Extract the (x, y) coordinate from the center of the cell holding the provided text.  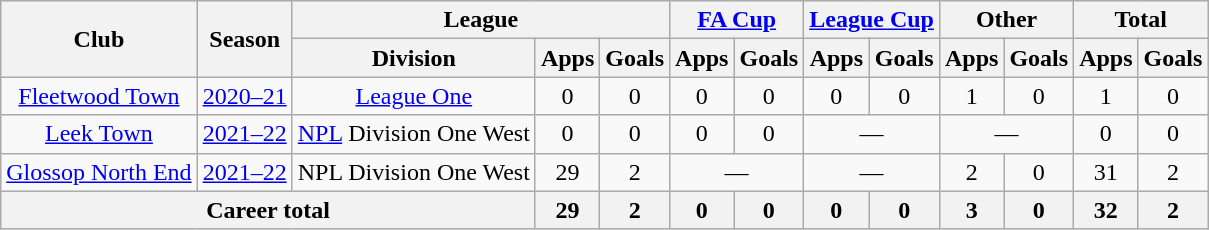
League Cup (872, 20)
3 (971, 210)
Fleetwood Town (99, 96)
Leek Town (99, 134)
32 (1106, 210)
League One (414, 96)
Glossop North End (99, 172)
Other (1006, 20)
Club (99, 39)
League (480, 20)
31 (1106, 172)
Division (414, 58)
Season (244, 39)
FA Cup (737, 20)
Career total (268, 210)
Total (1141, 20)
2020–21 (244, 96)
